Locate the cell with the specified text and output its [X, Y] center coordinate. 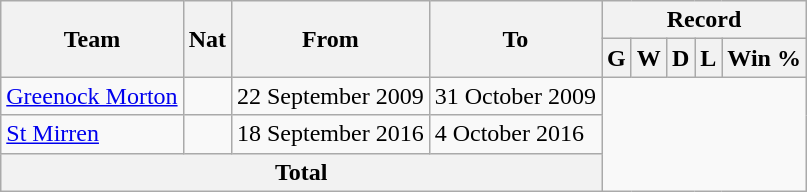
W [648, 58]
D [680, 58]
4 October 2016 [515, 134]
St Mirren [92, 134]
Record [704, 20]
31 October 2009 [515, 96]
Greenock Morton [92, 96]
L [708, 58]
22 September 2009 [330, 96]
To [515, 39]
18 September 2016 [330, 134]
Win % [764, 58]
Nat [207, 39]
G [617, 58]
From [330, 39]
Total [302, 172]
Team [92, 39]
